Determine the (x, y) coordinate at the center of the cell enclosing the given text.  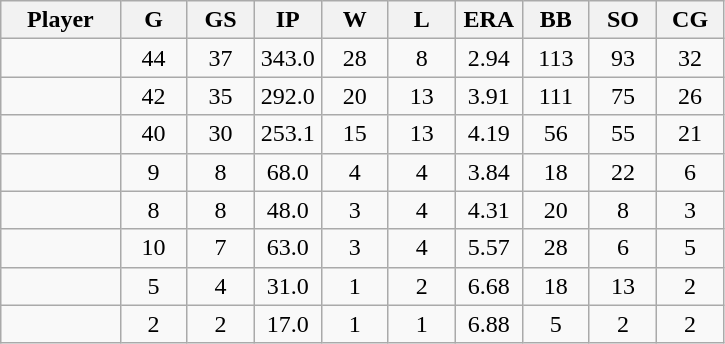
Player (60, 20)
48.0 (288, 210)
17.0 (288, 324)
42 (154, 96)
W (354, 20)
CG (690, 20)
113 (556, 58)
292.0 (288, 96)
21 (690, 134)
ERA (488, 20)
253.1 (288, 134)
4.19 (488, 134)
31.0 (288, 286)
63.0 (288, 248)
GS (220, 20)
37 (220, 58)
35 (220, 96)
75 (622, 96)
L (422, 20)
26 (690, 96)
40 (154, 134)
30 (220, 134)
343.0 (288, 58)
44 (154, 58)
111 (556, 96)
2.94 (488, 58)
9 (154, 172)
55 (622, 134)
22 (622, 172)
56 (556, 134)
7 (220, 248)
32 (690, 58)
BB (556, 20)
3.91 (488, 96)
4.31 (488, 210)
5.57 (488, 248)
15 (354, 134)
SO (622, 20)
93 (622, 58)
10 (154, 248)
6.68 (488, 286)
6.88 (488, 324)
3.84 (488, 172)
68.0 (288, 172)
G (154, 20)
IP (288, 20)
